Search for the cell housing the specified text and yield its (x, y) center coordinate. 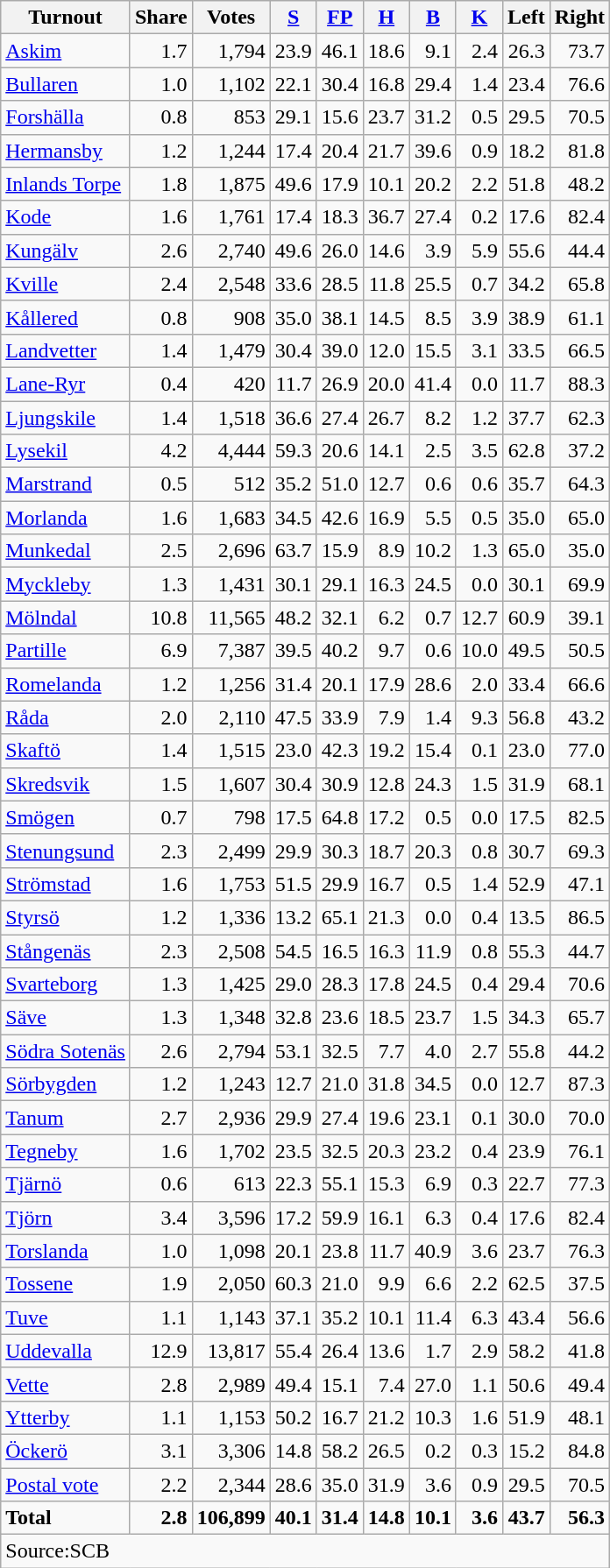
1,098 (231, 1251)
65.1 (340, 917)
56.3 (579, 1518)
512 (231, 484)
2,740 (231, 251)
33.9 (340, 717)
15.3 (386, 1184)
Munkedal (66, 551)
30.7 (526, 851)
31.2 (433, 117)
13,817 (231, 1351)
77.0 (579, 751)
Myckleby (66, 584)
9.1 (433, 51)
FP (340, 18)
14.1 (386, 451)
54.5 (293, 950)
2,936 (231, 1118)
1,607 (231, 784)
Södra Sotenäs (66, 1051)
23.8 (340, 1251)
42.6 (340, 518)
32.8 (293, 1018)
84.8 (579, 1451)
46.1 (340, 51)
12.0 (386, 350)
15.9 (340, 551)
15.4 (433, 751)
7.4 (386, 1384)
2,696 (231, 551)
38.9 (526, 317)
Torslanda (66, 1251)
59.9 (340, 1218)
34.2 (526, 284)
Tjörn (66, 1218)
1,702 (231, 1151)
Marstrand (66, 484)
69.9 (579, 584)
56.8 (526, 717)
31.8 (386, 1084)
6.2 (386, 618)
62.8 (526, 451)
14.5 (386, 317)
65.7 (579, 1018)
Inlands Torpe (66, 184)
18.2 (526, 151)
1,102 (231, 84)
11.8 (386, 284)
8.5 (433, 317)
Ytterby (66, 1417)
Total (66, 1518)
Kville (66, 284)
21.3 (386, 917)
3.5 (479, 451)
15.5 (433, 350)
20.0 (386, 384)
51.0 (340, 484)
1,794 (231, 51)
43.2 (579, 717)
26.3 (526, 51)
13.2 (293, 917)
Tanum (66, 1118)
26.9 (340, 384)
13.6 (386, 1351)
2,344 (231, 1485)
69.3 (579, 851)
88.3 (579, 384)
49.5 (526, 651)
4.2 (161, 451)
Skaftö (66, 751)
62.3 (579, 418)
9.7 (386, 651)
39.5 (293, 651)
21.2 (386, 1417)
Share (161, 18)
4.0 (433, 1051)
8.9 (386, 551)
Postal vote (66, 1485)
1.9 (161, 1284)
18.6 (386, 51)
2,050 (231, 1284)
33.6 (293, 284)
Skredsvik (66, 784)
44.7 (579, 950)
24.3 (433, 784)
Mölndal (66, 618)
23.2 (433, 1151)
Råda (66, 717)
3,596 (231, 1218)
55.1 (340, 1184)
47.1 (579, 884)
55.8 (526, 1051)
Tjärnö (66, 1184)
B (433, 18)
37.7 (526, 418)
44.4 (579, 251)
1,518 (231, 418)
70.6 (579, 985)
Kode (66, 217)
20.4 (340, 151)
Ljungskile (66, 418)
43.7 (526, 1518)
613 (231, 1184)
Smögen (66, 817)
18.3 (340, 217)
Kållered (66, 317)
11.9 (433, 950)
Svarteborg (66, 985)
20.6 (340, 451)
50.6 (526, 1384)
66.6 (579, 684)
60.3 (293, 1284)
28.5 (340, 284)
43.4 (526, 1317)
Tuve (66, 1317)
10.0 (479, 651)
106,899 (231, 1518)
Lane-Ryr (66, 384)
87.3 (579, 1084)
S (293, 18)
Votes (231, 18)
30.3 (340, 851)
Styrsö (66, 917)
1,336 (231, 917)
1,348 (231, 1018)
26.5 (386, 1451)
Forshälla (66, 117)
51.9 (526, 1417)
53.1 (293, 1051)
62.5 (526, 1284)
64.8 (340, 817)
42.3 (340, 751)
3,306 (231, 1451)
15.6 (340, 117)
Askim (66, 51)
853 (231, 117)
19.2 (386, 751)
63.7 (293, 551)
34.3 (526, 1018)
1,761 (231, 217)
68.1 (579, 784)
55.6 (526, 251)
3.4 (161, 1218)
908 (231, 317)
7.9 (386, 717)
23.5 (293, 1151)
1,753 (231, 884)
26.0 (340, 251)
1,153 (231, 1417)
2,989 (231, 1384)
7.7 (386, 1051)
Vette (66, 1384)
22.3 (293, 1184)
11,565 (231, 618)
2.9 (479, 1351)
8.2 (433, 418)
76.3 (579, 1251)
21.7 (386, 151)
60.9 (526, 618)
1,244 (231, 151)
1,875 (231, 184)
26.4 (340, 1351)
Stångenäs (66, 950)
36.7 (386, 217)
37.1 (293, 1317)
61.1 (579, 317)
Öckerö (66, 1451)
52.9 (526, 884)
5.9 (479, 251)
19.6 (386, 1118)
10.3 (433, 1417)
10.8 (161, 618)
K (479, 18)
40.9 (433, 1251)
Strömstad (66, 884)
40.1 (293, 1518)
25.5 (433, 284)
86.5 (579, 917)
30.0 (526, 1118)
Source:SCB (305, 1551)
41.8 (579, 1351)
16.5 (340, 950)
1,431 (231, 584)
Morlanda (66, 518)
Left (526, 18)
1,143 (231, 1317)
35.7 (526, 484)
Säve (66, 1018)
82.5 (579, 817)
37.5 (579, 1284)
50.5 (579, 651)
Partille (66, 651)
29.0 (293, 985)
2,794 (231, 1051)
15.1 (340, 1384)
6.6 (433, 1284)
64.3 (579, 484)
22.1 (293, 84)
18.7 (386, 851)
798 (231, 817)
17.8 (386, 985)
12.8 (386, 784)
1,425 (231, 985)
1,479 (231, 350)
15.2 (526, 1451)
Turnout (66, 18)
36.6 (293, 418)
55.3 (526, 950)
44.2 (579, 1051)
40.2 (340, 651)
37.2 (579, 451)
33.4 (526, 684)
1.8 (161, 184)
2,110 (231, 717)
16.9 (386, 518)
32.1 (340, 618)
18.5 (386, 1018)
26.7 (386, 418)
H (386, 18)
76.1 (579, 1151)
9.3 (479, 717)
30.9 (340, 784)
28.3 (340, 985)
23.6 (340, 1018)
48.1 (579, 1417)
Romelanda (66, 684)
16.1 (386, 1218)
Landvetter (66, 350)
50.2 (293, 1417)
1,243 (231, 1084)
Right (579, 18)
27.0 (433, 1384)
56.6 (579, 1317)
Lysekil (66, 451)
41.4 (433, 384)
55.4 (293, 1351)
5.5 (433, 518)
70.0 (579, 1118)
12.9 (161, 1351)
76.6 (579, 84)
Sörbygden (66, 1084)
1,256 (231, 684)
39.1 (579, 618)
2,548 (231, 284)
59.3 (293, 451)
14.6 (386, 251)
2,499 (231, 851)
4,444 (231, 451)
10.2 (433, 551)
9.9 (386, 1284)
Stenungsund (66, 851)
51.5 (293, 884)
13.5 (526, 917)
16.8 (386, 84)
38.1 (340, 317)
2,508 (231, 950)
11.4 (433, 1317)
23.1 (433, 1118)
Uddevalla (66, 1351)
23.4 (526, 84)
65.8 (579, 284)
1,683 (231, 518)
Tegneby (66, 1151)
66.5 (579, 350)
73.7 (579, 51)
47.5 (293, 717)
77.3 (579, 1184)
Hermansby (66, 151)
39.6 (433, 151)
Bullaren (66, 84)
81.8 (579, 151)
20.2 (433, 184)
22.7 (526, 1184)
1,515 (231, 751)
420 (231, 384)
7,387 (231, 651)
Tossene (66, 1284)
Kungälv (66, 251)
51.8 (526, 184)
39.0 (340, 350)
33.5 (526, 350)
